Pinpoint the cell where the given text exists, returning its (x, y) midpoint coordinate. 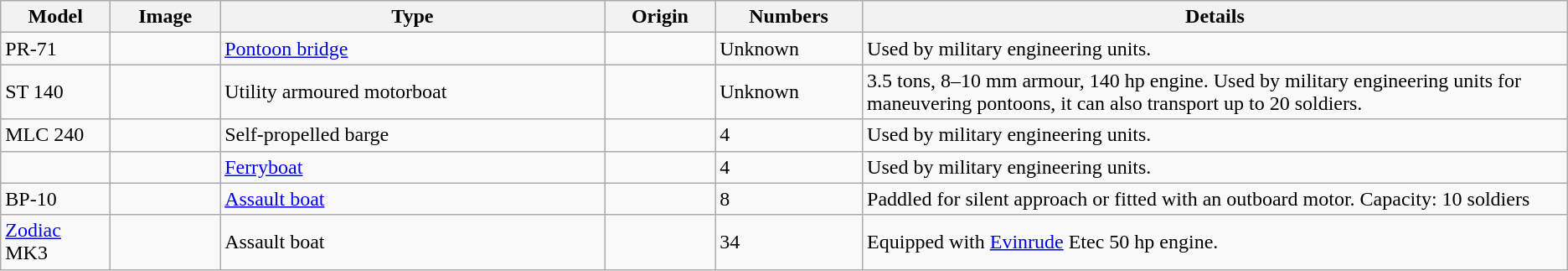
Model (55, 17)
Pontoon bridge (413, 49)
Zodiac MK3 (55, 242)
8 (789, 199)
MLC 240 (55, 135)
Utility armoured motorboat (413, 92)
BP-10 (55, 199)
3.5 tons, 8–10 mm armour, 140 hp engine. Used by military engineering units for maneuvering pontoons, it can also transport up to 20 soldiers. (1215, 92)
Type (413, 17)
Paddled for silent approach or fitted with an outboard motor. Capacity: 10 soldiers (1215, 199)
Self-propelled barge (413, 135)
Numbers (789, 17)
Details (1215, 17)
Image (166, 17)
Origin (660, 17)
Equipped with Evinrude Etec 50 hp engine. (1215, 242)
Ferryboat (413, 167)
34 (789, 242)
ST 140 (55, 92)
PR-71 (55, 49)
